From the cell containing the given text, extract its center point as [x, y] coordinate. 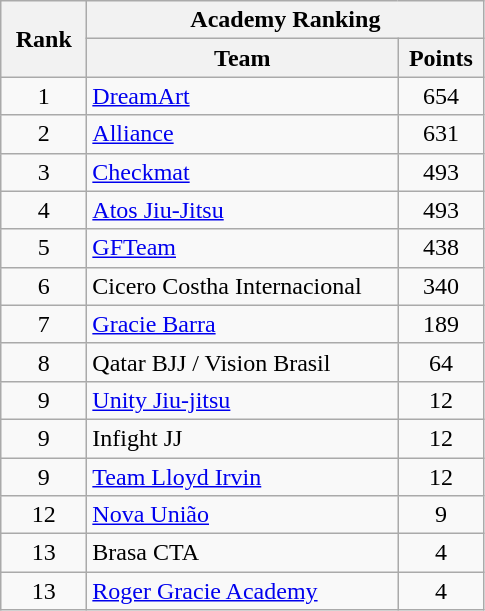
DreamArt [242, 96]
Rank [44, 39]
7 [44, 324]
340 [441, 286]
Unity Jiu-jitsu [242, 400]
654 [441, 96]
Infight JJ [242, 438]
631 [441, 134]
6 [44, 286]
8 [44, 362]
2 [44, 134]
Academy Ranking [286, 20]
438 [441, 248]
Atos Jiu-Jitsu [242, 210]
Brasa CTA [242, 553]
GFTeam [242, 248]
1 [44, 96]
Team [242, 58]
Cicero Costha Internacional [242, 286]
5 [44, 248]
189 [441, 324]
Qatar BJJ / Vision Brasil [242, 362]
Alliance [242, 134]
Team Lloyd Irvin [242, 477]
Roger Gracie Academy [242, 591]
Points [441, 58]
Checkmat [242, 172]
Gracie Barra [242, 324]
64 [441, 362]
3 [44, 172]
Nova União [242, 515]
